Return (x, y) of the center of cell containing provided text 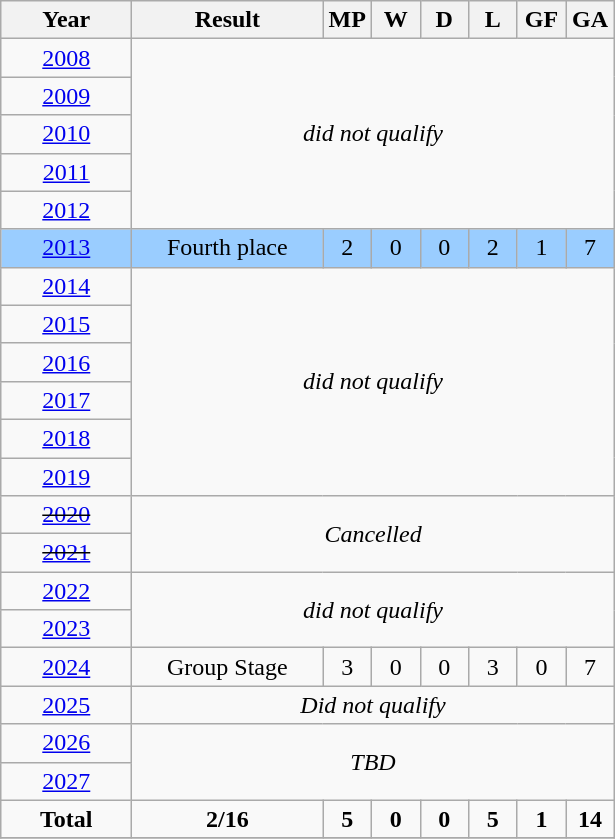
2026 (66, 743)
2018 (66, 438)
Group Stage (228, 667)
2027 (66, 781)
2025 (66, 705)
TBD (373, 762)
2016 (66, 362)
Year (66, 20)
W (396, 20)
2015 (66, 324)
2019 (66, 477)
2024 (66, 667)
D (444, 20)
Result (228, 20)
L (494, 20)
2012 (66, 210)
2008 (66, 58)
2022 (66, 591)
2011 (66, 172)
MP (348, 20)
GF (542, 20)
Cancelled (373, 534)
2020 (66, 515)
2021 (66, 553)
14 (590, 819)
2/16 (228, 819)
2014 (66, 286)
Total (66, 819)
Fourth place (228, 248)
2017 (66, 400)
2010 (66, 134)
2023 (66, 629)
2013 (66, 248)
Did not qualify (373, 705)
2009 (66, 96)
GA (590, 20)
